Output the [x, y] coordinate of the center of the cell containing the given text.  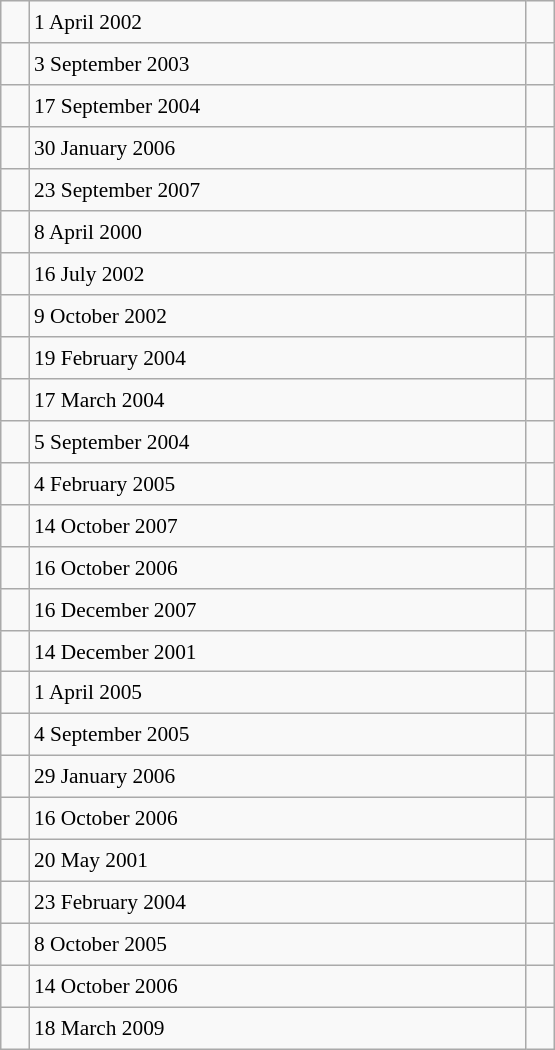
23 February 2004 [278, 903]
20 May 2001 [278, 861]
14 October 2006 [278, 986]
14 December 2001 [278, 651]
3 September 2003 [278, 64]
17 September 2004 [278, 106]
16 December 2007 [278, 609]
5 September 2004 [278, 441]
14 October 2007 [278, 525]
1 April 2002 [278, 22]
30 January 2006 [278, 148]
4 September 2005 [278, 735]
9 October 2002 [278, 316]
19 February 2004 [278, 358]
29 January 2006 [278, 777]
16 July 2002 [278, 274]
1 April 2005 [278, 693]
4 February 2005 [278, 483]
23 September 2007 [278, 190]
18 March 2009 [278, 1028]
17 March 2004 [278, 399]
8 April 2000 [278, 232]
8 October 2005 [278, 945]
